Locate the cell with the specified text and output its (x, y) center coordinate. 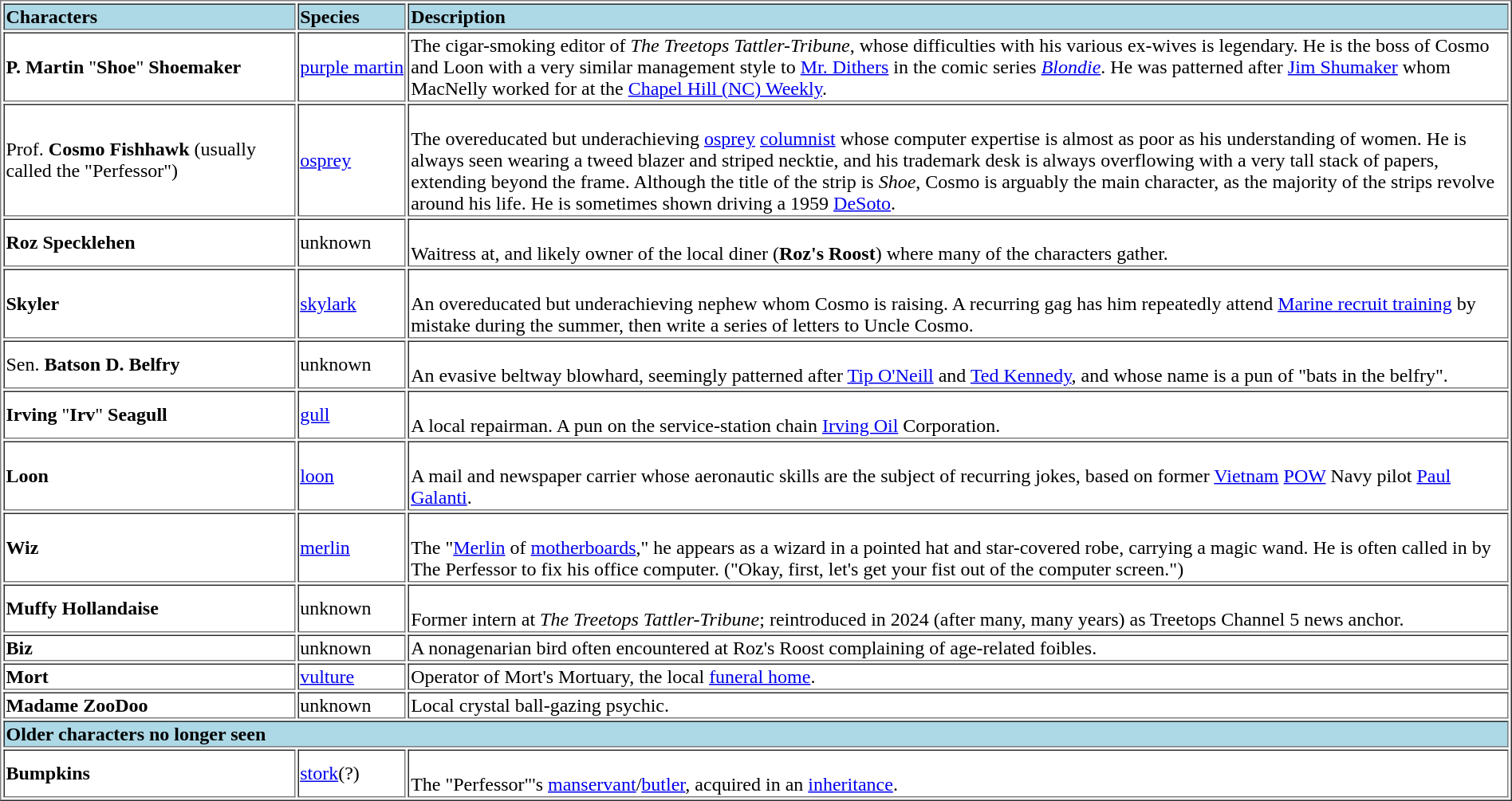
loon (352, 477)
Skyler (149, 304)
Loon (149, 477)
Roz Specklehen (149, 242)
Prof. Cosmo Fishhawk (usually called the "Perfessor") (149, 159)
A mail and newspaper carrier whose aeronautic skills are the subject of recurring jokes, based on former Vietnam POW Navy pilot Paul Galanti. (959, 477)
Operator of Mort's Mortuary, the local funeral home. (959, 676)
An evasive beltway blowhard, seemingly patterned after Tip O'Neill and Ted Kennedy, and whose name is a pun of "bats in the belfry". (959, 365)
Local crystal ball-gazing psychic. (959, 705)
Mort (149, 676)
gull (352, 414)
vulture (352, 676)
Bumpkins (149, 773)
Waitress at, and likely owner of the local diner (Roz's Roost) where many of the characters gather. (959, 242)
Older characters no longer seen (756, 733)
Species (352, 16)
Irving "Irv" Seagull (149, 414)
Biz (149, 647)
A nonagenarian bird often encountered at Roz's Roost complaining of age-related foibles. (959, 647)
merlin (352, 548)
Muffy Hollandaise (149, 609)
purple martin (352, 67)
stork(?) (352, 773)
Wiz (149, 548)
Sen. Batson D. Belfry (149, 365)
A local repairman. A pun on the service-station chain Irving Oil Corporation. (959, 414)
Characters (149, 16)
osprey (352, 159)
Description (959, 16)
skylark (352, 304)
The "Perfessor"'s manservant/butler, acquired in an inheritance. (959, 773)
Madame ZooDoo (149, 705)
P. Martin "Shoe" Shoemaker (149, 67)
Former intern at The Treetops Tattler-Tribune; reintroduced in 2024 (after many, many years) as Treetops Channel 5 news anchor. (959, 609)
